Extract the (X, Y) coordinate from the center of the cell holding the provided text.  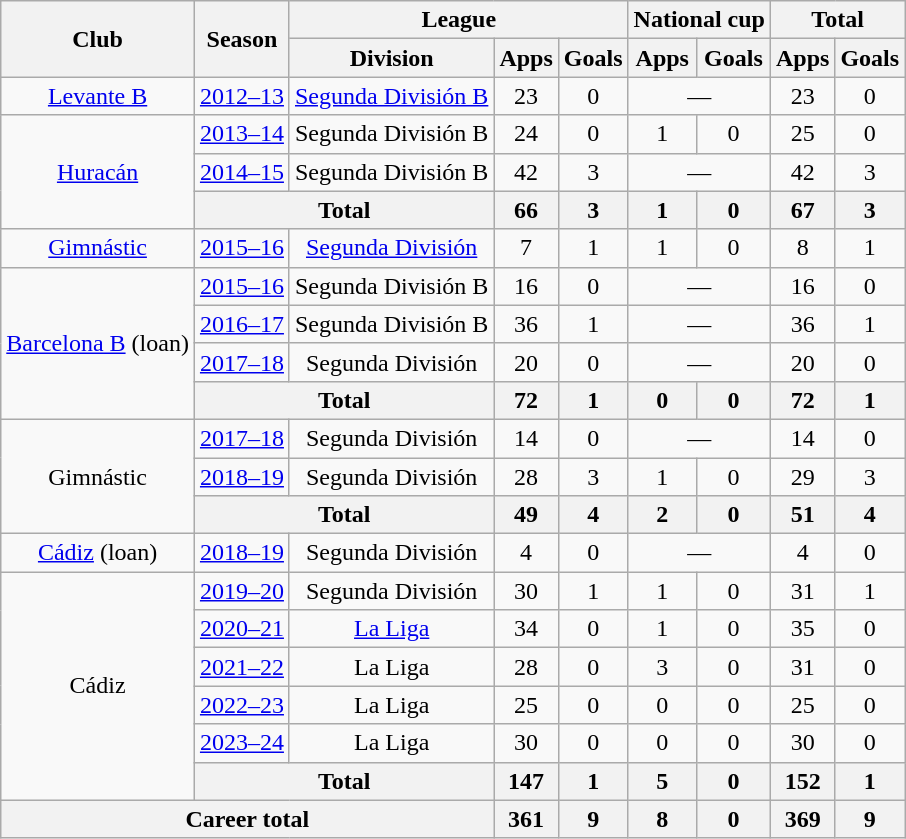
Club (98, 39)
49 (526, 515)
2 (662, 515)
Division (391, 58)
35 (802, 629)
29 (802, 477)
7 (526, 248)
5 (662, 781)
2019–20 (242, 591)
Season (242, 39)
Barcelona B (loan) (98, 343)
National cup (699, 20)
361 (526, 819)
2014–15 (242, 172)
147 (526, 781)
51 (802, 515)
67 (802, 210)
2022–23 (242, 705)
34 (526, 629)
Career total (248, 819)
369 (802, 819)
2016–17 (242, 324)
Huracán (98, 172)
2023–24 (242, 743)
2012–13 (242, 96)
Cádiz (loan) (98, 553)
152 (802, 781)
League (458, 20)
24 (526, 134)
2013–14 (242, 134)
Levante B (98, 96)
Cádiz (98, 686)
66 (526, 210)
2020–21 (242, 629)
2021–22 (242, 667)
